Output the (X, Y) coordinate of the center of the cell containing the given text.  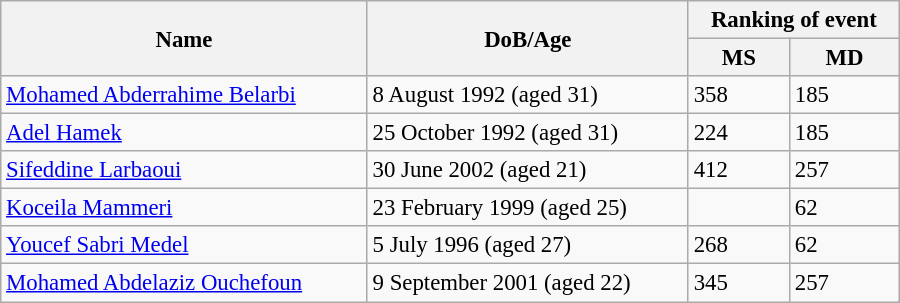
25 October 1992 (aged 31) (528, 133)
Name (184, 38)
358 (738, 95)
MD (844, 58)
DoB/Age (528, 38)
Sifeddine Larbaoui (184, 170)
5 July 1996 (aged 27) (528, 245)
9 September 2001 (aged 22) (528, 283)
Youcef Sabri Medel (184, 245)
30 June 2002 (aged 21) (528, 170)
224 (738, 133)
8 August 1992 (aged 31) (528, 95)
345 (738, 283)
412 (738, 170)
MS (738, 58)
23 February 1999 (aged 25) (528, 208)
Adel Hamek (184, 133)
268 (738, 245)
Mohamed Abderrahime Belarbi (184, 95)
Mohamed Abdelaziz Ouchefoun (184, 283)
Ranking of event (794, 20)
Koceila Mammeri (184, 208)
